For the text-containing cell, return its midpoint in (X, Y) coordinate format. 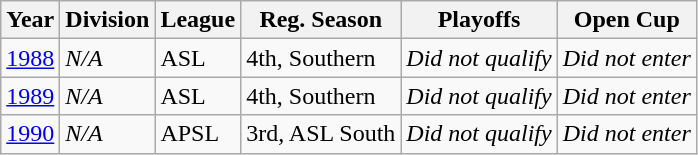
Open Cup (626, 20)
1988 (30, 58)
Division (108, 20)
League (198, 20)
3rd, ASL South (321, 134)
Reg. Season (321, 20)
Year (30, 20)
1989 (30, 96)
Playoffs (479, 20)
APSL (198, 134)
1990 (30, 134)
